Capture the cell that displays the provided text and extract its (x, y) central coordinate. 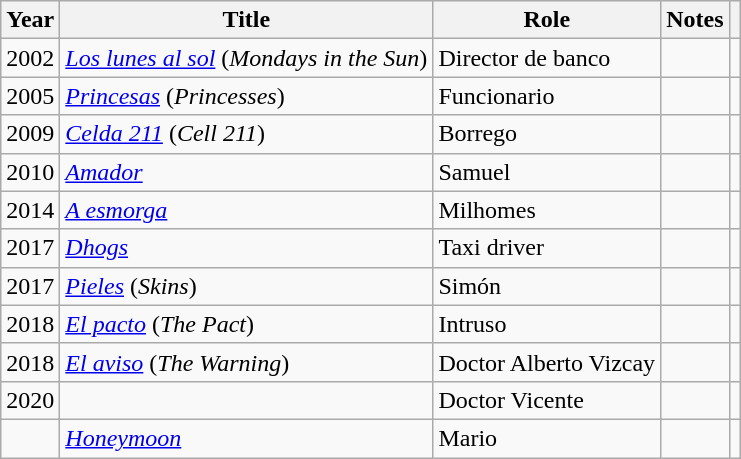
Funcionario (547, 96)
Director de banco (547, 58)
Taxi driver (547, 248)
Doctor Alberto Vizcay (547, 362)
Pieles (Skins) (246, 286)
Year (30, 20)
Amador (246, 172)
2009 (30, 134)
Dhogs (246, 248)
Borrego (547, 134)
2002 (30, 58)
Milhomes (547, 210)
2010 (30, 172)
Princesas (Princesses) (246, 96)
2005 (30, 96)
2020 (30, 400)
Honeymoon (246, 438)
Intruso (547, 324)
Notes (695, 20)
Los lunes al sol (Mondays in the Sun) (246, 58)
2014 (30, 210)
Mario (547, 438)
El pacto (The Pact) (246, 324)
Celda 211 (Cell 211) (246, 134)
Title (246, 20)
Simón (547, 286)
Doctor Vicente (547, 400)
Samuel (547, 172)
El aviso (The Warning) (246, 362)
Role (547, 20)
A esmorga (246, 210)
